Capture the cell that displays the provided text and extract its (x, y) central coordinate. 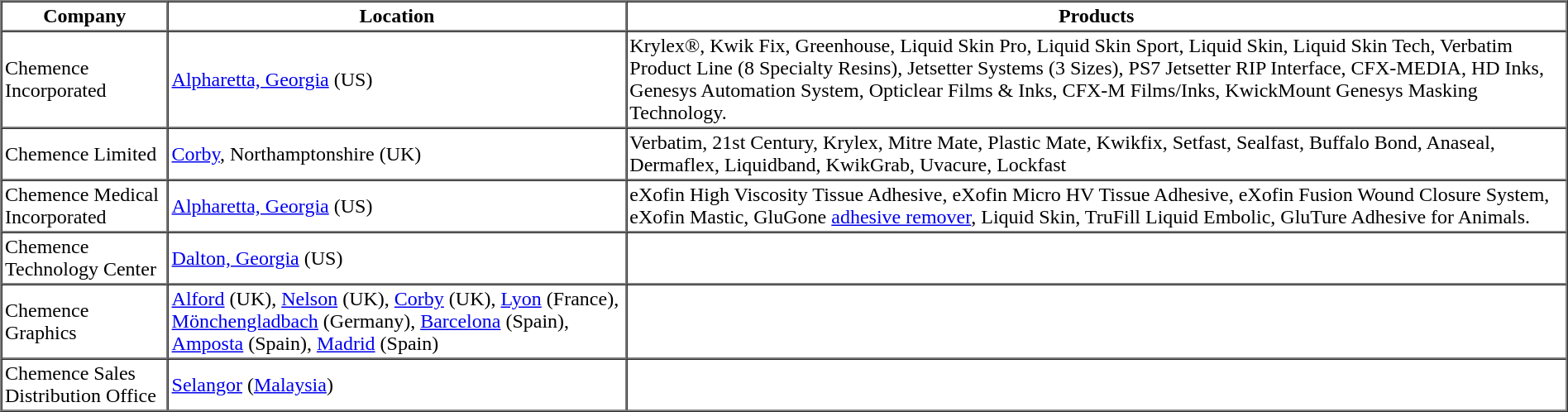
Location (397, 17)
Chemence Graphics (85, 322)
Selangor (Malaysia) (397, 386)
Corby, Northamptonshire (UK) (397, 154)
Chemence Limited (85, 154)
Dalton, Georgia (US) (397, 258)
Chemence Sales Distribution Office (85, 386)
Products (1097, 17)
Company (85, 17)
Chemence Technology Center (85, 258)
Chemence Medical Incorporated (85, 207)
Chemence Incorporated (85, 79)
Alford (UK), Nelson (UK), Corby (UK), Lyon (France), Mönchengladbach (Germany), Barcelona (Spain), Amposta (Spain), Madrid (Spain) (397, 322)
